Extract the (x, y) coordinate from the center of the cell holding the provided text.  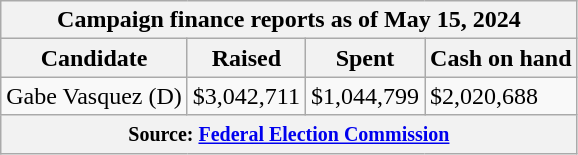
Source: Federal Election Commission (289, 134)
Spent (364, 58)
$2,020,688 (501, 96)
$3,042,711 (246, 96)
Cash on hand (501, 58)
Candidate (94, 58)
$1,044,799 (364, 96)
Campaign finance reports as of May 15, 2024 (289, 20)
Raised (246, 58)
Gabe Vasquez (D) (94, 96)
